Locate the cell with the specified text and output its [x, y] center coordinate. 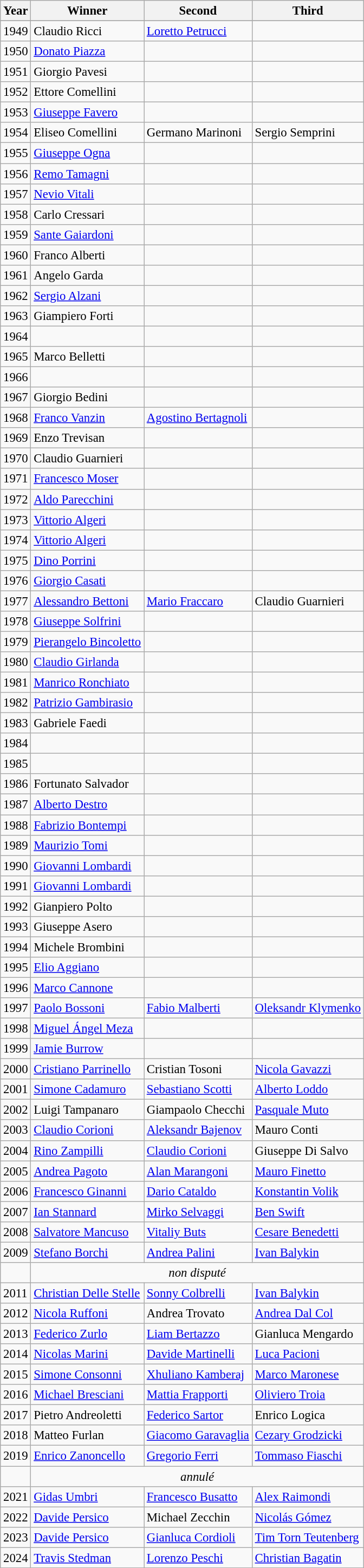
Sergio Semprini [308, 133]
Gabriele Faedi [88, 723]
Alex Raimondi [308, 1497]
1957 [16, 194]
1960 [16, 255]
Aleksandr Bajenov [198, 1131]
Alberto Loddo [308, 1089]
1950 [16, 51]
1954 [16, 133]
Ben Swift [308, 1212]
Alberto Destro [88, 805]
2003 [16, 1131]
2014 [16, 1354]
2002 [16, 1110]
1949 [16, 31]
Luca Pacioni [308, 1354]
Pierangelo Bincoletto [88, 642]
Matteo Furlan [88, 1435]
1968 [16, 418]
Mauro Conti [308, 1131]
Sonny Colbrelli [198, 1293]
non disputé [197, 1273]
Year [16, 11]
2017 [16, 1415]
Marco Cannone [88, 988]
2023 [16, 1537]
1952 [16, 92]
2016 [16, 1395]
Gianluca Mengardo [308, 1334]
1958 [16, 214]
Cristiano Parrinello [88, 1069]
Nevio Vitali [88, 194]
1992 [16, 906]
1993 [16, 927]
Gianluca Cordioli [198, 1537]
1988 [16, 825]
2009 [16, 1252]
Jamie Burrow [88, 1049]
Francesco Busatto [198, 1497]
Mattia Frapporti [198, 1395]
1972 [16, 499]
Patrizio Gambirasio [88, 703]
2015 [16, 1375]
1961 [16, 276]
Elio Aggiano [88, 968]
Eliseo Comellini [88, 133]
Francesco Moser [88, 479]
1962 [16, 296]
1969 [16, 438]
Cesare Benedetti [308, 1232]
Maurizio Tomi [88, 845]
Marco Belletti [88, 357]
2007 [16, 1212]
Giuseppe Asero [88, 927]
Dario Cataldo [198, 1191]
Alessandro Bettoni [88, 601]
Third [308, 11]
1966 [16, 377]
Second [198, 11]
Enrico Zanoncello [88, 1456]
Loretto Petrucci [198, 31]
1971 [16, 479]
Remo Tamagni [88, 174]
Manrico Ronchiato [88, 683]
2018 [16, 1435]
Simone Cadamuro [88, 1089]
1959 [16, 234]
Agostino Bertagnoli [198, 418]
Sante Gaiardoni [88, 234]
Alan Marangoni [198, 1171]
Michael Bresciani [88, 1395]
2024 [16, 1558]
Travis Stedman [88, 1558]
1982 [16, 703]
Ettore Comellini [88, 92]
1994 [16, 947]
Liam Bertazzo [198, 1334]
Claudio Girlanda [88, 662]
Gregorio Ferri [198, 1456]
2019 [16, 1456]
Lorenzo Peschi [198, 1558]
Paolo Bossoni [88, 1008]
1989 [16, 845]
1996 [16, 988]
Giampiero Forti [88, 316]
Enzo Trevisan [88, 438]
Giampaolo Checchi [198, 1110]
Nicola Ruffoni [88, 1314]
Giuseppe Ogna [88, 153]
1997 [16, 1008]
2001 [16, 1089]
Vitaliy Buts [198, 1232]
Pasquale Muto [308, 1110]
Oliviero Troia [308, 1395]
2000 [16, 1069]
1984 [16, 743]
Marco Maronese [308, 1375]
Giuseppe Solfrini [88, 622]
Salvatore Mancuso [88, 1232]
Christian Delle Stelle [88, 1293]
Xhuliano Kamberaj [198, 1375]
1953 [16, 113]
Nicola Gavazzi [308, 1069]
Giorgio Casati [88, 581]
Andrea Trovato [198, 1314]
Andrea Dal Col [308, 1314]
Stefano Borchi [88, 1252]
Sergio Alzani [88, 296]
2005 [16, 1171]
Germano Marinoni [198, 133]
2008 [16, 1232]
1956 [16, 174]
Federico Zurlo [88, 1334]
1955 [16, 153]
2021 [16, 1497]
Claudio Ricci [88, 31]
1990 [16, 866]
1980 [16, 662]
Nicolás Gómez [308, 1517]
1965 [16, 357]
Oleksandr Klymenko [308, 1008]
1995 [16, 968]
annulé [197, 1476]
1970 [16, 459]
Winner [88, 11]
1985 [16, 764]
Gianpiero Polto [88, 906]
Tommaso Fiaschi [308, 1456]
1979 [16, 642]
Cristian Tosoni [198, 1069]
2012 [16, 1314]
Fortunato Salvador [88, 785]
Michele Brombini [88, 947]
1987 [16, 805]
Dino Porrini [88, 560]
Gidas Umbri [88, 1497]
1964 [16, 336]
1991 [16, 886]
1981 [16, 683]
2006 [16, 1191]
Ian Stannard [88, 1212]
Carlo Cressari [88, 214]
Andrea Pagoto [88, 1171]
2004 [16, 1151]
1998 [16, 1029]
Tim Torn Teutenberg [308, 1537]
1978 [16, 622]
2022 [16, 1517]
1977 [16, 601]
Donato Piazza [88, 51]
Pietro Andreoletti [88, 1415]
1986 [16, 785]
Enrico Logica [308, 1415]
Mauro Finetto [308, 1171]
1976 [16, 581]
Luigi Tampanaro [88, 1110]
1967 [16, 397]
Christian Bagatin [308, 1558]
Giuseppe Di Salvo [308, 1151]
Giorgio Bedini [88, 397]
Giorgio Pavesi [88, 72]
Davide Martinelli [198, 1354]
1973 [16, 520]
Francesco Ginanni [88, 1191]
2011 [16, 1293]
Konstantin Volik [308, 1191]
Giacomo Garavaglia [198, 1435]
1974 [16, 540]
Simone Consonni [88, 1375]
1951 [16, 72]
Mirko Selvaggi [198, 1212]
Angelo Garda [88, 276]
Michael Zecchin [198, 1517]
Andrea Palini [198, 1252]
Franco Vanzin [88, 418]
Giuseppe Favero [88, 113]
1975 [16, 560]
Fabio Malberti [198, 1008]
2013 [16, 1334]
Sebastiano Scotti [198, 1089]
Miguel Ángel Meza [88, 1029]
Fabrizio Bontempi [88, 825]
1963 [16, 316]
Aldo Parecchini [88, 499]
1999 [16, 1049]
Nicolas Marini [88, 1354]
Cezary Grodzicki [308, 1435]
Mario Fraccaro [198, 601]
Franco Alberti [88, 255]
Federico Sartor [198, 1415]
1983 [16, 723]
Rino Zampilli [88, 1151]
